Scan for the cell matching the given text and deliver its (x, y) coordinate at center. 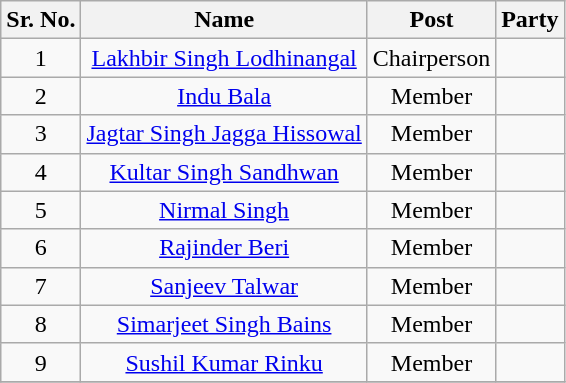
9 (41, 362)
Sushil Kumar Rinku (224, 362)
4 (41, 172)
Indu Bala (224, 96)
7 (41, 286)
Rajinder Beri (224, 248)
Simarjeet Singh Bains (224, 324)
Party (530, 20)
Post (431, 20)
Chairperson (431, 58)
Nirmal Singh (224, 210)
2 (41, 96)
Sanjeev Talwar (224, 286)
6 (41, 248)
5 (41, 210)
1 (41, 58)
Sr. No. (41, 20)
Kultar Singh Sandhwan (224, 172)
8 (41, 324)
3 (41, 134)
Name (224, 20)
Jagtar Singh Jagga Hissowal (224, 134)
Lakhbir Singh Lodhinangal (224, 58)
